Search for the cell housing the specified text and yield its (x, y) center coordinate. 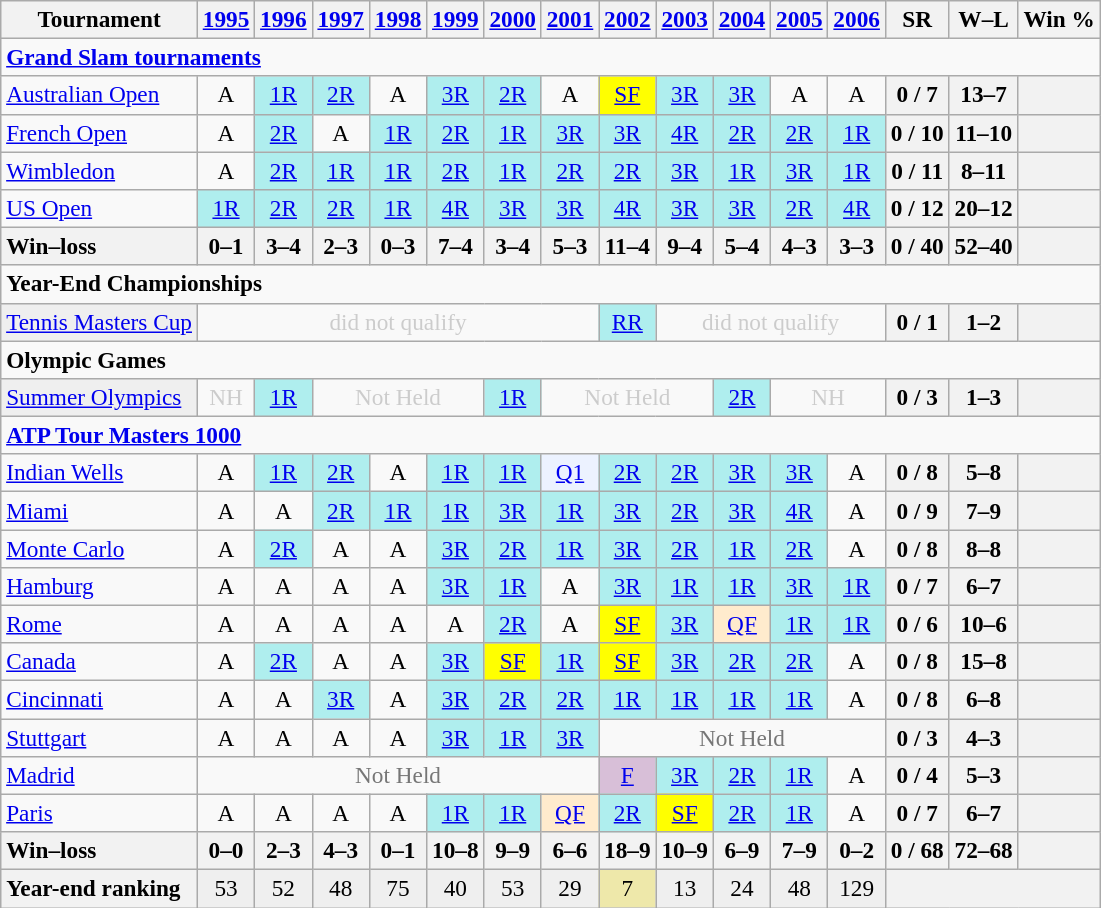
5–4 (742, 246)
0 / 10 (917, 133)
2001 (570, 19)
1996 (284, 19)
40 (456, 888)
US Open (100, 208)
6–6 (570, 850)
10–6 (984, 624)
72–68 (984, 850)
Win % (1059, 19)
2002 (628, 19)
10–8 (456, 850)
52 (284, 888)
2004 (742, 19)
8–11 (984, 170)
Indian Wells (100, 473)
ATP Tour Masters 1000 (550, 435)
Wimbledon (100, 170)
1999 (456, 19)
1995 (226, 19)
0 / 68 (917, 850)
11–4 (628, 246)
0 / 6 (917, 624)
Olympic Games (550, 359)
0 / 11 (917, 170)
Stuttgart (100, 737)
0–3 (398, 246)
Q1 (570, 473)
29 (570, 888)
Tournament (100, 19)
1998 (398, 19)
52–40 (984, 246)
Monte Carlo (100, 548)
Canada (100, 662)
8–8 (984, 548)
Australian Open (100, 95)
13 (684, 888)
10–9 (684, 850)
French Open (100, 133)
0 / 12 (917, 208)
Grand Slam tournaments (550, 57)
2000 (512, 19)
Madrid (100, 775)
7–4 (456, 246)
SR (917, 19)
2005 (800, 19)
3–3 (856, 246)
Year-End Championships (550, 284)
1–3 (984, 397)
9–4 (684, 246)
6–9 (742, 850)
Miami (100, 510)
1997 (340, 19)
9–9 (512, 850)
Cincinnati (100, 699)
F (628, 775)
24 (742, 888)
13–7 (984, 95)
W–L (984, 19)
Year-end ranking (100, 888)
129 (856, 888)
20–12 (984, 208)
RR (628, 322)
2006 (856, 19)
5–8 (984, 473)
0–0 (226, 850)
Paris (100, 813)
7 (628, 888)
15–8 (984, 662)
0 / 1 (917, 322)
Summer Olympics (100, 397)
0 / 40 (917, 246)
2003 (684, 19)
11–10 (984, 133)
0–2 (856, 850)
0 / 4 (917, 775)
18–9 (628, 850)
Hamburg (100, 586)
0 / 9 (917, 510)
1–2 (984, 322)
Rome (100, 624)
75 (398, 888)
Tennis Masters Cup (100, 322)
6–8 (984, 699)
